Search for the cell housing the specified text and yield its [x, y] center coordinate. 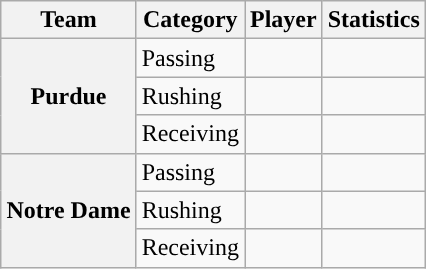
Statistics [374, 20]
Notre Dame [68, 210]
Team [68, 20]
Purdue [68, 96]
Player [283, 20]
Category [190, 20]
